Capture the cell that displays the provided text and extract its [X, Y] central coordinate. 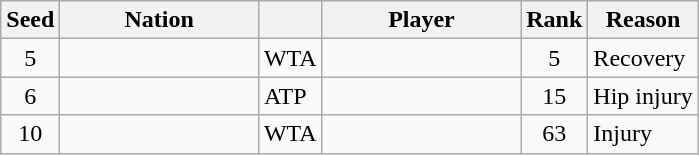
6 [30, 96]
10 [30, 134]
Nation [160, 20]
Injury [643, 134]
15 [554, 96]
Seed [30, 20]
63 [554, 134]
Rank [554, 20]
ATP [290, 96]
Player [422, 20]
Reason [643, 20]
Hip injury [643, 96]
Recovery [643, 58]
